Provide the (x, y) coordinate of the cell's center where the given text is located.  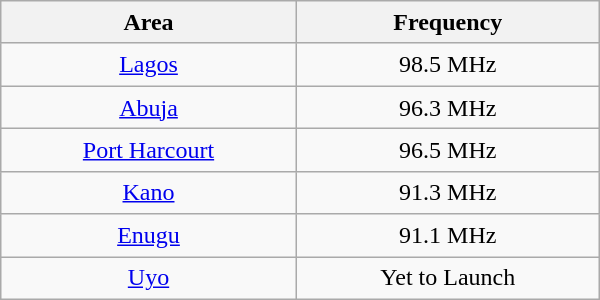
96.5 MHz (448, 150)
Kano (149, 192)
Frequency (448, 22)
Port Harcourt (149, 150)
Area (149, 22)
Yet to Launch (448, 278)
Enugu (149, 236)
91.3 MHz (448, 192)
Lagos (149, 64)
96.3 MHz (448, 108)
98.5 MHz (448, 64)
91.1 MHz (448, 236)
Uyo (149, 278)
Abuja (149, 108)
